Extract the (x, y) coordinate from the center of the cell holding the provided text.  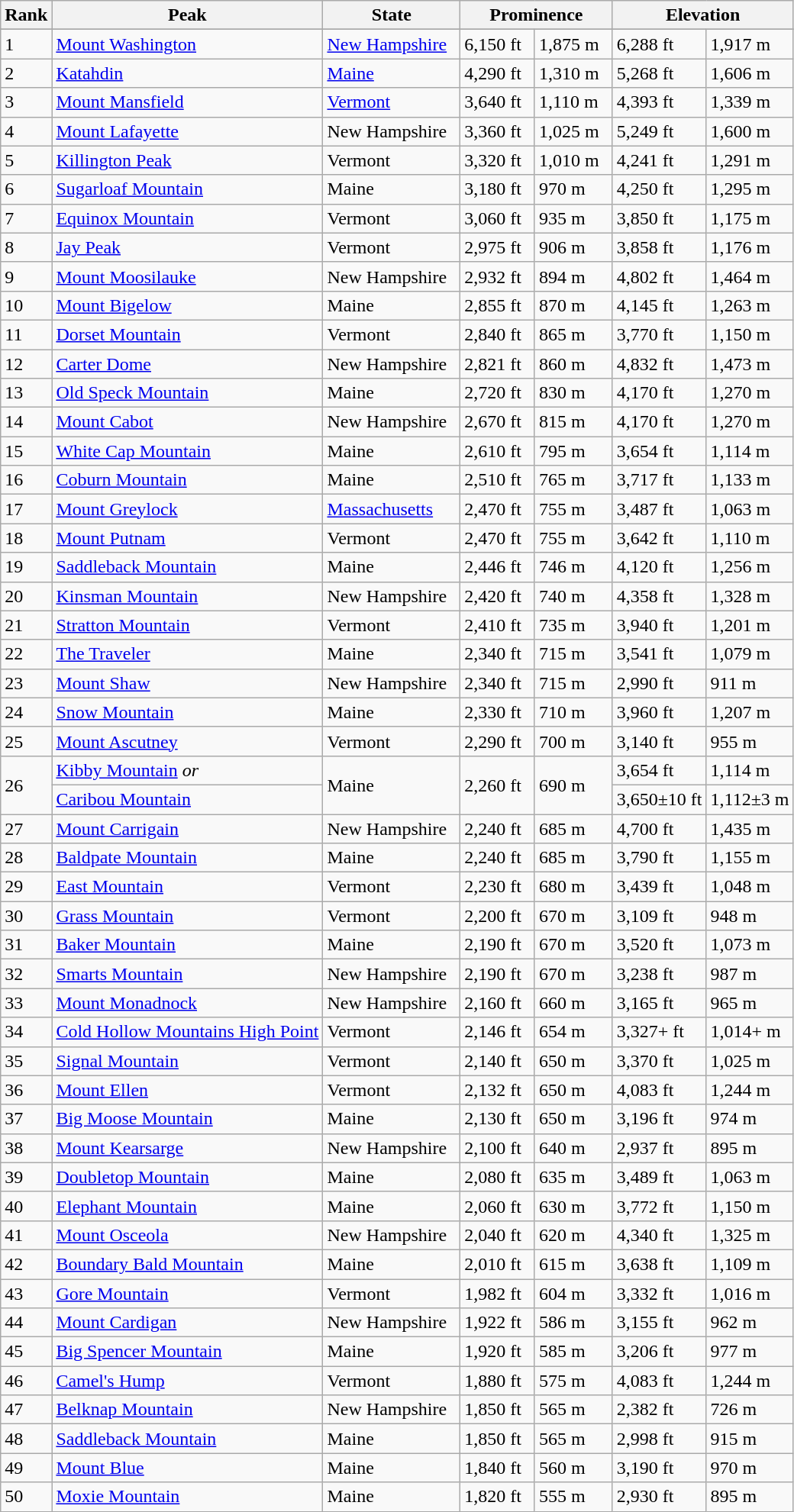
Smarts Mountain (188, 974)
911 m (750, 683)
3,238 ft (660, 974)
23 (26, 683)
16 (26, 480)
586 m (573, 1323)
2,446 ft (498, 567)
Katahdin (188, 73)
2,130 ft (498, 1119)
5 (26, 160)
3,165 ft (660, 1003)
2,160 ft (498, 1003)
2,410 ft (498, 625)
Baker Mountain (188, 945)
Mount Putnam (188, 538)
1,920 ft (498, 1352)
1,325 m (750, 1235)
4,802 ft (660, 276)
Snow Mountain (188, 712)
3,140 ft (660, 741)
38 (26, 1148)
3,060 ft (498, 218)
7 (26, 218)
Jay Peak (188, 247)
740 m (573, 596)
654 m (573, 1032)
1,133 m (750, 480)
24 (26, 712)
915 m (750, 1439)
615 m (573, 1264)
Grass Mountain (188, 916)
14 (26, 422)
1,291 m (750, 160)
1,175 m (750, 218)
2,990 ft (660, 683)
21 (26, 625)
2,670 ft (498, 422)
29 (26, 887)
1,473 m (750, 364)
3,850 ft (660, 218)
2,382 ft (660, 1410)
6 (26, 189)
1,073 m (750, 945)
1,016 m (750, 1294)
710 m (573, 712)
37 (26, 1119)
3,489 ft (660, 1177)
2,200 ft (498, 916)
3,327+ ft (660, 1032)
3,206 ft (660, 1352)
4,393 ft (660, 102)
Baldpate Mountain (188, 858)
Mount Washington (188, 44)
630 m (573, 1206)
2,010 ft (498, 1264)
6,288 ft (660, 44)
50 (26, 1497)
955 m (750, 741)
1,820 ft (498, 1497)
962 m (750, 1323)
948 m (750, 916)
1,339 m (750, 102)
Mount Osceola (188, 1235)
1,880 ft (498, 1381)
3,190 ft (660, 1468)
Mount Cabot (188, 422)
33 (26, 1003)
2,932 ft (498, 276)
Camel's Hump (188, 1381)
Kinsman Mountain (188, 596)
39 (26, 1177)
575 m (573, 1381)
620 m (573, 1235)
Mount Greylock (188, 509)
The Traveler (188, 654)
2,330 ft (498, 712)
1,982 ft (498, 1294)
18 (26, 538)
36 (26, 1090)
15 (26, 451)
12 (26, 364)
3,640 ft (498, 102)
865 m (573, 334)
Equinox Mountain (188, 218)
17 (26, 509)
Belknap Mountain (188, 1410)
1,922 ft (498, 1323)
3,487 ft (660, 509)
1,875 m (573, 44)
3,790 ft (660, 858)
35 (26, 1061)
795 m (573, 451)
2,132 ft (498, 1090)
560 m (573, 1468)
30 (26, 916)
3,155 ft (660, 1323)
4,145 ft (660, 305)
Mount Kearsarge (188, 1148)
2,821 ft (498, 364)
2,855 ft (498, 305)
Mount Cardigan (188, 1323)
Mount Ascutney (188, 741)
Stratton Mountain (188, 625)
3,180 ft (498, 189)
4 (26, 131)
2 (26, 73)
4,340 ft (660, 1235)
Rank (26, 15)
8 (26, 247)
4,250 ft (660, 189)
1,155 m (750, 858)
3,940 ft (660, 625)
22 (26, 654)
Sugarloaf Mountain (188, 189)
815 m (573, 422)
3,520 ft (660, 945)
1,079 m (750, 654)
765 m (573, 480)
Coburn Mountain (188, 480)
1,263 m (750, 305)
3,320 ft (498, 160)
1,112±3 m (750, 799)
Mount Carrigain (188, 828)
2,975 ft (498, 247)
1,310 m (573, 73)
974 m (750, 1119)
2,510 ft (498, 480)
Killington Peak (188, 160)
690 m (573, 785)
Carter Dome (188, 364)
2,040 ft (498, 1235)
4,832 ft (660, 364)
660 m (573, 1003)
1 (26, 44)
Doubletop Mountain (188, 1177)
9 (26, 276)
20 (26, 596)
Caribou Mountain (188, 799)
Elevation (702, 15)
41 (26, 1235)
Gore Mountain (188, 1294)
4,241 ft (660, 160)
3,960 ft (660, 712)
White Cap Mountain (188, 451)
2,610 ft (498, 451)
3,772 ft (660, 1206)
3,439 ft (660, 887)
Mount Bigelow (188, 305)
2,720 ft (498, 393)
2,998 ft (660, 1439)
830 m (573, 393)
555 m (573, 1497)
Prominence (536, 15)
965 m (750, 1003)
2,420 ft (498, 596)
Massachusetts (392, 509)
Mount Shaw (188, 683)
2,146 ft (498, 1032)
Old Speck Mountain (188, 393)
977 m (750, 1352)
2,260 ft (498, 785)
19 (26, 567)
1,048 m (750, 887)
1,010 m (573, 160)
5,268 ft (660, 73)
10 (26, 305)
726 m (750, 1410)
1,600 m (750, 131)
32 (26, 974)
4,700 ft (660, 828)
Big Moose Mountain (188, 1119)
28 (26, 858)
47 (26, 1410)
46 (26, 1381)
700 m (573, 741)
2,140 ft (498, 1061)
894 m (573, 276)
680 m (573, 887)
735 m (573, 625)
1,464 m (750, 276)
State (392, 15)
1,201 m (750, 625)
935 m (573, 218)
746 m (573, 567)
2,080 ft (498, 1177)
3,642 ft (660, 538)
1,840 ft (498, 1468)
604 m (573, 1294)
45 (26, 1352)
1,014+ m (750, 1032)
3,196 ft (660, 1119)
31 (26, 945)
49 (26, 1468)
43 (26, 1294)
Mount Lafayette (188, 131)
Kibby Mountain or (188, 770)
4,120 ft (660, 567)
987 m (750, 974)
2,937 ft (660, 1148)
585 m (573, 1352)
2,290 ft (498, 741)
906 m (573, 247)
Cold Hollow Mountains High Point (188, 1032)
1,256 m (750, 567)
4,290 ft (498, 73)
2,060 ft (498, 1206)
1,176 m (750, 247)
Big Spencer Mountain (188, 1352)
Elephant Mountain (188, 1206)
Mount Mansfield (188, 102)
640 m (573, 1148)
Mount Moosilauke (188, 276)
Boundary Bald Mountain (188, 1264)
34 (26, 1032)
6,150 ft (498, 44)
Mount Monadnock (188, 1003)
3,638 ft (660, 1264)
42 (26, 1264)
11 (26, 334)
1,328 m (750, 596)
27 (26, 828)
1,435 m (750, 828)
40 (26, 1206)
Mount Ellen (188, 1090)
13 (26, 393)
East Mountain (188, 887)
1,109 m (750, 1264)
3,770 ft (660, 334)
2,230 ft (498, 887)
3,858 ft (660, 247)
Mount Blue (188, 1468)
1,295 m (750, 189)
2,840 ft (498, 334)
Moxie Mountain (188, 1497)
870 m (573, 305)
Peak (188, 15)
Dorset Mountain (188, 334)
3,109 ft (660, 916)
3,370 ft (660, 1061)
3 (26, 102)
3,650±10 ft (660, 799)
4,358 ft (660, 596)
Signal Mountain (188, 1061)
26 (26, 785)
2,100 ft (498, 1148)
1,207 m (750, 712)
3,332 ft (660, 1294)
25 (26, 741)
48 (26, 1439)
2,930 ft (660, 1497)
3,541 ft (660, 654)
3,360 ft (498, 131)
44 (26, 1323)
635 m (573, 1177)
5,249 ft (660, 131)
1,606 m (750, 73)
860 m (573, 364)
1,917 m (750, 44)
3,717 ft (660, 480)
